Find where the given text appears and provide that cell's center as [X, Y] coordinate. 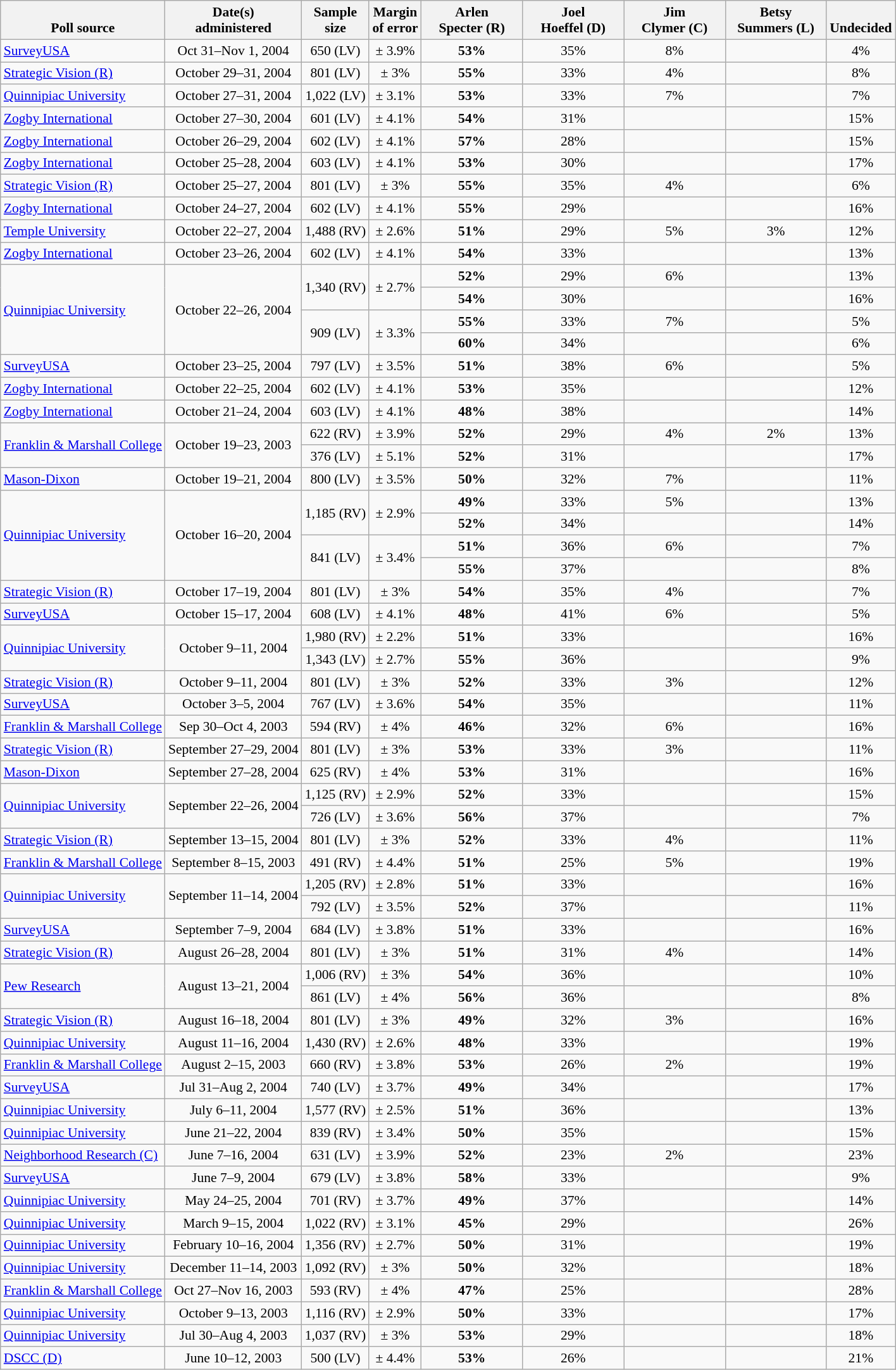
September 8–15, 2003 [233, 862]
622 (RV) [335, 434]
March 9–15, 2004 [233, 1223]
46% [472, 727]
Jul 30–Aug 4, 2003 [233, 1336]
684 (LV) [335, 930]
August 2–15, 2003 [233, 1065]
1,185 (RV) [335, 513]
1,488 (RV) [335, 231]
631 (LV) [335, 1155]
JimClymer (C) [675, 20]
± 2.2% [395, 637]
1,037 (RV) [335, 1336]
1,125 (RV) [335, 795]
1,006 (RV) [335, 975]
August 26–28, 2004 [233, 952]
June 7–16, 2004 [233, 1155]
October 23–26, 2004 [233, 254]
Marginof error [395, 20]
June 10–12, 2003 [233, 1359]
740 (LV) [335, 1088]
726 (LV) [335, 818]
May 24–25, 2004 [233, 1200]
October 22–26, 2004 [233, 310]
Sep 30–Oct 4, 2003 [233, 727]
Oct 31–Nov 1, 2004 [233, 51]
1,340 (RV) [335, 287]
± 3.3% [395, 333]
Poll source [83, 20]
JoelHoeffel (D) [573, 20]
1,205 (RV) [335, 885]
797 (LV) [335, 366]
BetsySummers (L) [776, 20]
October 25–27, 2004 [233, 186]
47% [472, 1291]
December 11–14, 2003 [233, 1268]
57% [472, 141]
Samplesize [335, 20]
45% [472, 1223]
1,430 (RV) [335, 1043]
1,022 (LV) [335, 96]
October 16–20, 2004 [233, 535]
October 23–25, 2004 [233, 366]
September 11–14, 2004 [233, 896]
1,577 (RV) [335, 1111]
June 7–9, 2004 [233, 1178]
± 5.1% [395, 457]
1,343 (LV) [335, 659]
60% [472, 344]
August 11–16, 2004 [233, 1043]
September 7–9, 2004 [233, 930]
± 2.5% [395, 1111]
625 (RV) [335, 772]
841 (LV) [335, 558]
839 (RV) [335, 1133]
October 27–30, 2004 [233, 118]
861 (LV) [335, 998]
593 (RV) [335, 1291]
41% [573, 614]
October 21–24, 2004 [233, 411]
August 16–18, 2004 [233, 1020]
September 27–28, 2004 [233, 772]
Date(s)administered [233, 20]
DSCC (D) [83, 1359]
701 (RV) [335, 1200]
October 25–28, 2004 [233, 163]
660 (RV) [335, 1065]
October 15–17, 2004 [233, 614]
September 27–29, 2004 [233, 750]
July 6–11, 2004 [233, 1111]
September 13–15, 2004 [233, 840]
October 19–21, 2004 [233, 479]
21% [861, 1359]
491 (RV) [335, 862]
650 (LV) [335, 51]
October 27–31, 2004 [233, 96]
58% [472, 1178]
376 (LV) [335, 457]
594 (RV) [335, 727]
1,022 (RV) [335, 1223]
1,116 (RV) [335, 1313]
October 17–19, 2004 [233, 592]
Neighborhood Research (C) [83, 1155]
800 (LV) [335, 479]
October 3–5, 2004 [233, 704]
909 (LV) [335, 333]
1,356 (RV) [335, 1245]
Pew Research [83, 986]
601 (LV) [335, 118]
February 10–16, 2004 [233, 1245]
October 29–31, 2004 [233, 73]
1,092 (RV) [335, 1268]
Undecided [861, 20]
October 19–23, 2003 [233, 445]
October 22–27, 2004 [233, 231]
October 26–29, 2004 [233, 141]
ArlenSpecter (R) [472, 20]
608 (LV) [335, 614]
Jul 31–Aug 2, 2004 [233, 1088]
679 (LV) [335, 1178]
792 (LV) [335, 907]
500 (LV) [335, 1359]
September 22–26, 2004 [233, 806]
10% [861, 975]
October 24–27, 2004 [233, 209]
± 2.8% [395, 885]
June 21–22, 2004 [233, 1133]
August 13–21, 2004 [233, 986]
767 (LV) [335, 704]
October 9–13, 2003 [233, 1313]
Oct 27–Nov 16, 2003 [233, 1291]
Temple University [83, 231]
1,980 (RV) [335, 637]
October 22–25, 2004 [233, 389]
